For the text-containing cell, return its midpoint in (x, y) coordinate format. 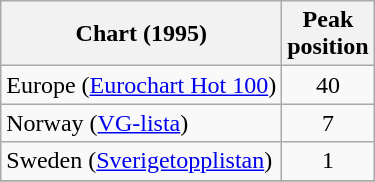
40 (328, 85)
Europe (Eurochart Hot 100) (142, 85)
Norway (VG-lista) (142, 123)
1 (328, 161)
Sweden (Sverigetopplistan) (142, 161)
Chart (1995) (142, 34)
7 (328, 123)
Peakposition (328, 34)
